Return (x, y) of the center of cell containing provided text 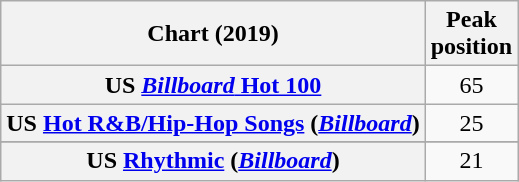
25 (471, 123)
65 (471, 85)
Peakposition (471, 34)
21 (471, 161)
US Rhythmic (Billboard) (213, 161)
US Hot R&B/Hip-Hop Songs (Billboard) (213, 123)
Chart (2019) (213, 34)
US Billboard Hot 100 (213, 85)
